Pinpoint the cell where the given text exists, returning its [X, Y] midpoint coordinate. 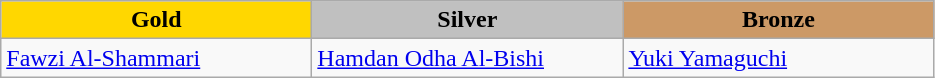
Fawzi Al-Shammari [156, 58]
Yuki Yamaguchi [778, 58]
Silver [468, 20]
Hamdan Odha Al-Bishi [468, 58]
Bronze [778, 20]
Gold [156, 20]
